Detect which cell encompasses the target text, then output its (X, Y) center coordinate. 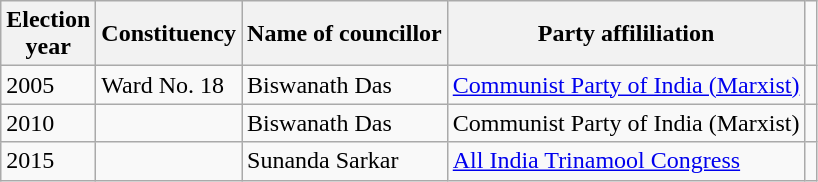
Sunanda Sarkar (345, 161)
Constituency (169, 34)
2005 (48, 85)
Party affililiation (626, 34)
2015 (48, 161)
Name of councillor (345, 34)
Election year (48, 34)
All India Trinamool Congress (626, 161)
2010 (48, 123)
Ward No. 18 (169, 85)
